Extract the [X, Y] coordinate from the center of the cell holding the provided text.  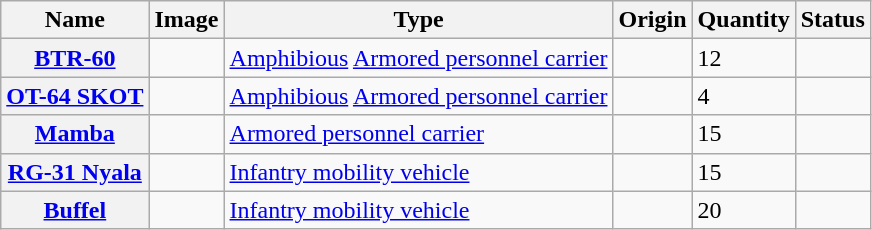
RG-31 Nyala [75, 172]
Image [186, 20]
Armored personnel carrier [418, 134]
Type [418, 20]
OT-64 SKOT [75, 96]
4 [744, 96]
Origin [652, 20]
BTR-60 [75, 58]
Mamba [75, 134]
12 [744, 58]
Quantity [744, 20]
20 [744, 210]
Name [75, 20]
Buffel [75, 210]
Status [832, 20]
